Extract the [x, y] coordinate from the center of the cell holding the provided text.  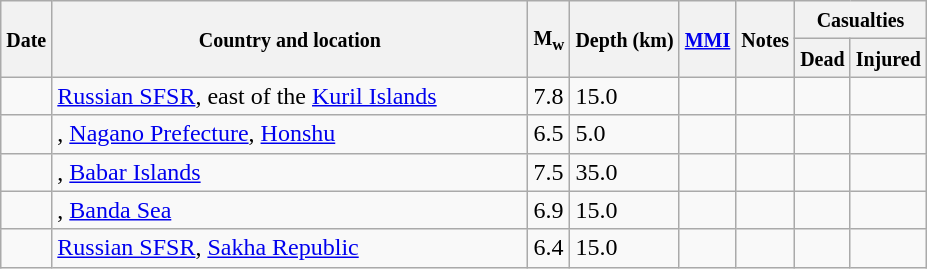
6.9 [549, 210]
7.8 [549, 96]
Russian SFSR, east of the Kuril Islands [290, 96]
Mw [549, 39]
Depth (km) [624, 39]
35.0 [624, 172]
MMI [708, 39]
7.5 [549, 172]
Notes [766, 39]
Injured [888, 58]
, Babar Islands [290, 172]
Date [26, 39]
, Nagano Prefecture, Honshu [290, 134]
, Banda Sea [290, 210]
Casualties [861, 20]
6.5 [549, 134]
5.0 [624, 134]
Dead [823, 58]
Country and location [290, 39]
Russian SFSR, Sakha Republic [290, 248]
6.4 [549, 248]
